Locate the cell with the specified text and output its (x, y) center coordinate. 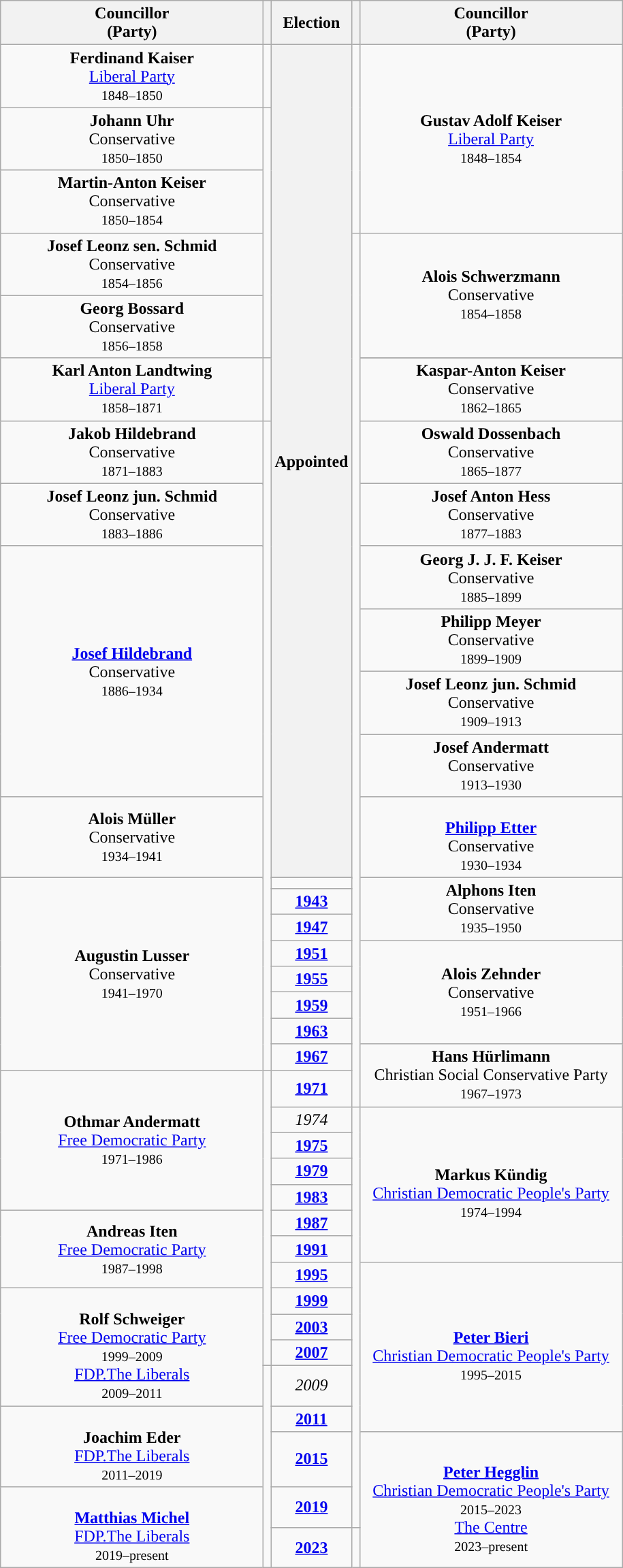
Alois SchwerzmannConservative1854–1858 (491, 295)
Martin-Anton KeiserConservative1850–1854 (132, 201)
Othmar AndermattFree Democratic Party1971–1986 (132, 1140)
Alois ZehnderConservative1951–1966 (491, 992)
Markus KündigChristian Democratic People's Party1974–1994 (491, 1184)
Jakob HildebrandConservative1871–1883 (132, 452)
1967 (312, 1057)
Augustin LusserConservative1941–1970 (132, 974)
1974 (312, 1120)
1963 (312, 1031)
2009 (312, 1386)
Election (312, 23)
Georg BossardConservative1856–1858 (132, 327)
Georg J. J. F. KeiserConservative1885–1899 (491, 577)
1951 (312, 953)
Hans HürlimannChristian Social Conservative Party1967–1973 (491, 1075)
1979 (312, 1171)
Alphons ItenConservative1935–1950 (491, 909)
Josef HildebrandConservative1886–1934 (132, 671)
Oswald DossenbachConservative1865–1877 (491, 452)
1991 (312, 1249)
2023 (312, 1548)
Josef Anton HessConservative1877–1883 (491, 514)
Kaspar-Anton KeiserConservative1862–1865 (491, 389)
Andreas ItenFree Democratic Party1987–1998 (132, 1249)
Peter BieriChristian Democratic People's Party1995–2015 (491, 1346)
1971 (312, 1088)
Peter HegglinChristian Democratic People's Party2015–2023The Centre2023–present (491, 1500)
2003 (312, 1326)
Karl Anton LandtwingLiberal Party1858–1871 (132, 389)
Appointed (312, 461)
Philipp MeyerConservative1899–1909 (491, 640)
1943 (312, 902)
1995 (312, 1275)
1975 (312, 1145)
1983 (312, 1197)
Josef Leonz jun. SchmidConservative1909–1913 (491, 702)
1959 (312, 1005)
Josef Leonz sen. SchmidConservative1854–1856 (132, 264)
Johann UhrConservative1850–1850 (132, 139)
2015 (312, 1459)
Matthias MichelFDP.The Liberals2019–present (132, 1527)
Josef AndermattConservative1913–1930 (491, 765)
1955 (312, 979)
2019 (312, 1507)
Gustav Adolf KeiserLiberal Party1848–1854 (491, 139)
1947 (312, 928)
Ferdinand KaiserLiberal Party1848–1850 (132, 76)
Philipp EtterConservative1930–1934 (491, 837)
2007 (312, 1353)
1987 (312, 1223)
Joachim EderFDP.The Liberals2011–2019 (132, 1447)
Josef Leonz jun. SchmidConservative1883–1886 (132, 514)
2011 (312, 1419)
Rolf SchweigerFree Democratic Party1999–2009FDP.The Liberals2009–2011 (132, 1346)
1999 (312, 1301)
Alois MüllerConservative1934–1941 (132, 837)
